Detect which cell encompasses the target text, then output its [X, Y] center coordinate. 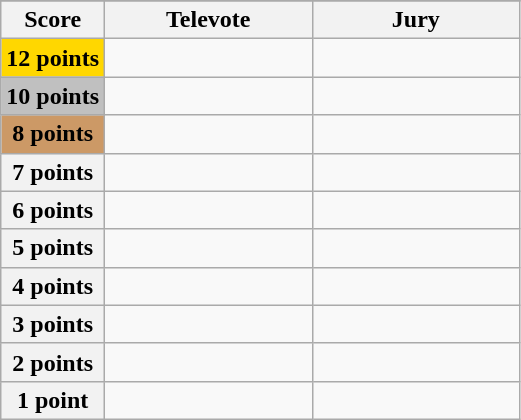
3 points [53, 324]
2 points [53, 362]
Jury [416, 20]
12 points [53, 58]
4 points [53, 286]
Score [53, 20]
8 points [53, 134]
1 point [53, 400]
5 points [53, 248]
6 points [53, 210]
7 points [53, 172]
10 points [53, 96]
Televote [209, 20]
